Provide the (x, y) coordinate of the cell's center where the given text is located.  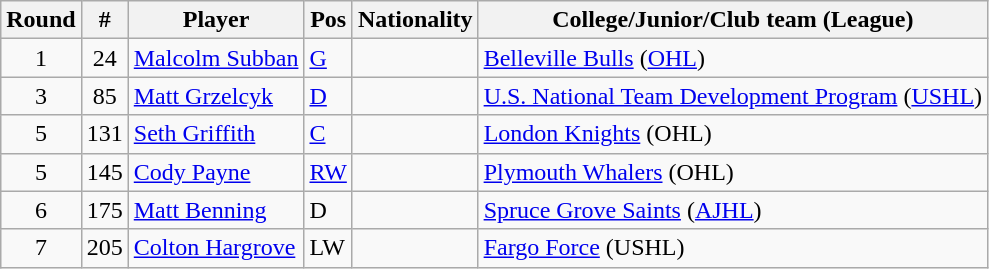
Belleville Bulls (OHL) (733, 58)
Colton Hargrove (216, 248)
Malcolm Subban (216, 58)
7 (41, 248)
# (104, 20)
London Knights (OHL) (733, 134)
85 (104, 96)
Plymouth Whalers (OHL) (733, 172)
Fargo Force (USHL) (733, 248)
Player (216, 20)
Spruce Grove Saints (AJHL) (733, 210)
Round (41, 20)
Pos (328, 20)
Matt Benning (216, 210)
1 (41, 58)
Matt Grzelcyk (216, 96)
145 (104, 172)
College/Junior/Club team (League) (733, 20)
RW (328, 172)
Cody Payne (216, 172)
Seth Griffith (216, 134)
U.S. National Team Development Program (USHL) (733, 96)
131 (104, 134)
G (328, 58)
205 (104, 248)
175 (104, 210)
C (328, 134)
3 (41, 96)
6 (41, 210)
LW (328, 248)
24 (104, 58)
Nationality (415, 20)
